Scan for the cell matching the given text and deliver its [x, y] coordinate at center. 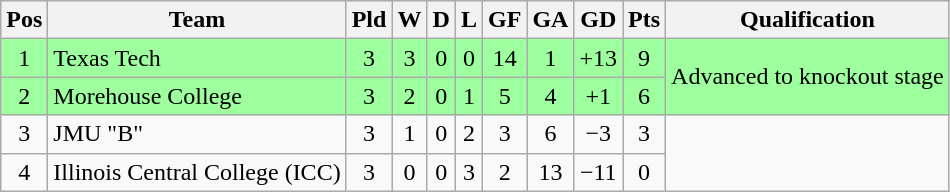
Pld [369, 20]
GF [504, 20]
−11 [598, 172]
Advanced to knockout stage [808, 77]
JMU "B" [197, 134]
Pts [644, 20]
W [410, 20]
13 [550, 172]
GA [550, 20]
Team [197, 20]
Morehouse College [197, 96]
Illinois Central College (ICC) [197, 172]
−3 [598, 134]
D [441, 20]
9 [644, 58]
L [468, 20]
14 [504, 58]
Pos [24, 20]
Texas Tech [197, 58]
+13 [598, 58]
+1 [598, 96]
GD [598, 20]
5 [504, 96]
Qualification [808, 20]
